Return the (X, Y) coordinate for the center point of the cell that contains the specified text.  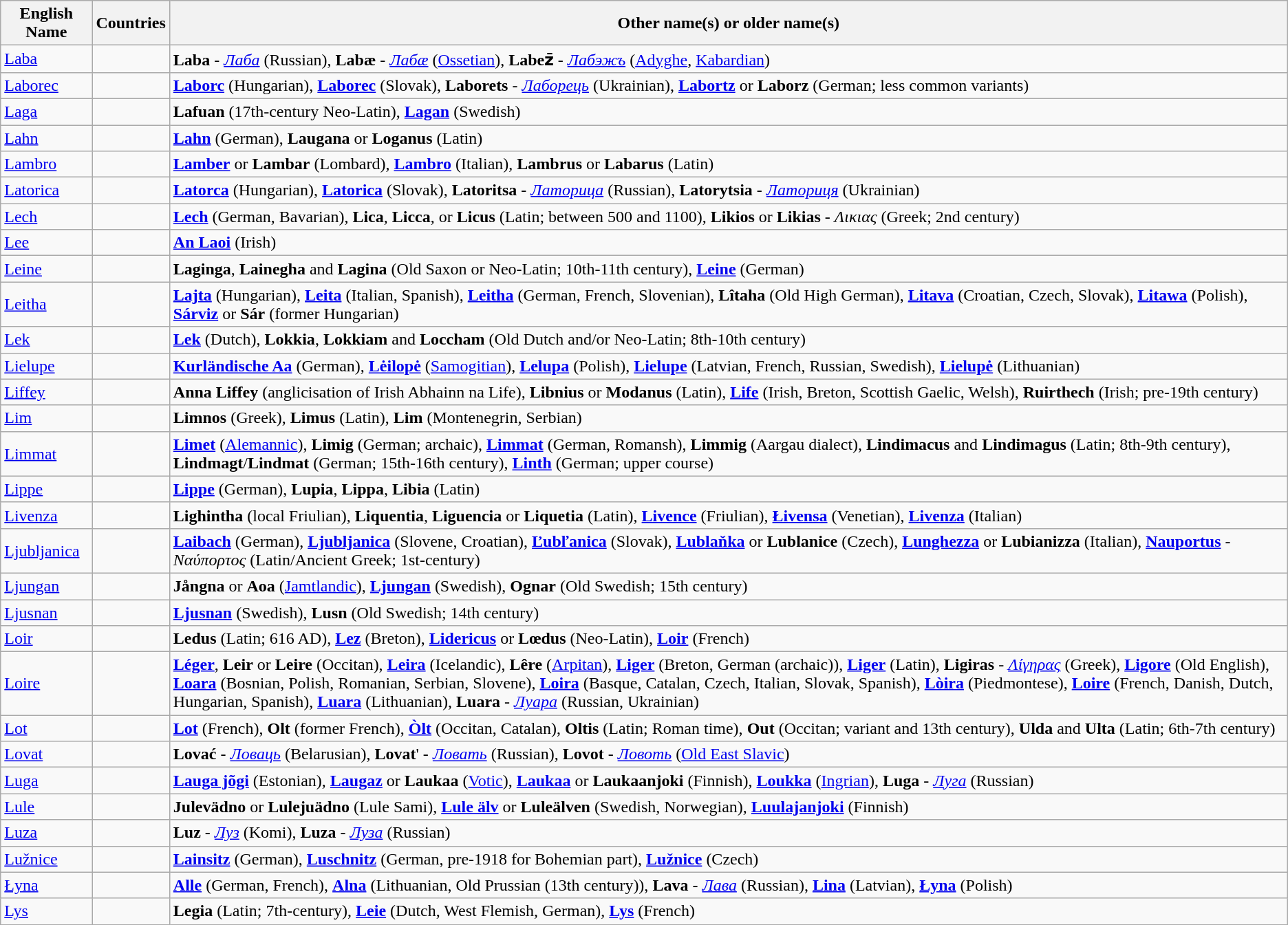
Lužnice (47, 859)
Lippe (47, 489)
Lule (47, 807)
Lys (47, 911)
Other name(s) or older name(s) (728, 23)
Ljusnan (47, 613)
Lech (47, 217)
Latorca (Hungarian), Latorica (Slovak), Latoritsa - Латорица (Russian), Latorytsia - Латориця (Ukrainian) (728, 191)
Countries (131, 23)
Latorica (47, 191)
Lamber or Lambar (Lombard), Lambro (Italian), Lambrus or Labarus (Latin) (728, 164)
Lim (47, 418)
Lauga jõgi (Estonian), Laugaz or Laukaa (Votic), Laukaa or Laukaanjoki (Finnish), Loukka (Ingrian), Luga - Луга (Russian) (728, 781)
Legia (Latin; 7th-century), Leie (Dutch, West Flemish, German), Lys (French) (728, 911)
Laga (47, 111)
Lippe (German), Lupia, Lippa, Libia (Latin) (728, 489)
Lainsitz (German), Luschnitz (German, pre-1918 for Bohemian part), Lužnice (Czech) (728, 859)
Lafuan (17th-century Neo-Latin), Lagan (Swedish) (728, 111)
Łyna (47, 885)
Laborc (Hungarian), Laborec (Slovak), Laborets - Лаборець (Ukrainian), Labortz or Laborz (German; less common variants) (728, 85)
Laginga, Lainegha and Lagina (Old Saxon or Neo-Latin; 10th-11th century), Leine (German) (728, 269)
Laba - Лаба (Russian), Labæ - Лабæ (Ossetian), Labez̄ - Лабэжъ (Adyghe, Kabardian) (728, 59)
Leitha (47, 304)
Luza (47, 833)
Ljusnan (Swedish), Lusn (Old Swedish; 14th century) (728, 613)
Ledus (Latin; 616 AD), Lez (Breton), Lidericus or Lœdus (Neo-Latin), Loir (French) (728, 639)
Alle (German, French), Alna (Lithuanian, Old Prussian (13th century)), Lava - Лава (Russian), Lina (Latvian), Łyna (Polish) (728, 885)
Limnos (Greek), Limus (Latin), Lim (Montenegrin, Serbian) (728, 418)
Limmat (47, 454)
An Laoi (Irish) (728, 243)
Ljungan (47, 586)
Loir (47, 639)
English Name (47, 23)
Lek (Dutch), Lokkia, Lokkiam and Loccham (Old Dutch and/or Neo-Latin; 8th-10th century) (728, 340)
Lambro (47, 164)
Livenza (47, 515)
Lovać - Ловаць (Belarusian), Lovat' - Ловать (Russian), Lovot - Ловоть (Old East Slavic) (728, 754)
Lek (47, 340)
Lighintha (local Friulian), Liquentia, Liguencia or Liquetia (Latin), Livence (Friulian), Łivensa (Venetian), Livenza (Italian) (728, 515)
Ljubljanica (47, 550)
Lahn (German), Laugana or Loganus (Latin) (728, 138)
Laborec (47, 85)
Lahn (47, 138)
Laba (47, 59)
Lee (47, 243)
Leine (47, 269)
Luz - Луз (Komi), Luza - Луза (Russian) (728, 833)
Loire (47, 684)
Lovat (47, 754)
Luga (47, 781)
Jångna or Aoa (Jamtlandic), Ljungan (Swedish), Ognar (Old Swedish; 15th century) (728, 586)
Julevädno or Lulejuädno (Lule Sami), Lule älv or Luleälven (Swedish, Norwegian), Luulajanjoki (Finnish) (728, 807)
Lielupe (47, 366)
Lech (German, Bavarian), Lica, Licca, or Licus (Latin; between 500 and 1100), Likios or Likias - Λικιας (Greek; 2nd century) (728, 217)
Liffey (47, 392)
Kurländische Aa (German), Lėilopė (Samogitian), Lelupa (Polish), Lielupe (Latvian, French, Russian, Swedish), Lielupė (Lithuanian) (728, 366)
Lot (47, 728)
